Pinpoint the cell where the given text exists, returning its [X, Y] midpoint coordinate. 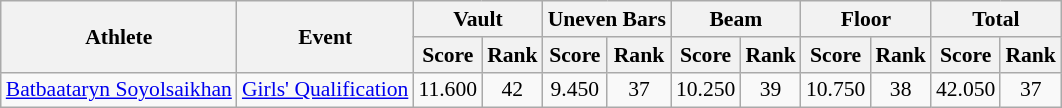
Athlete [119, 36]
42.050 [966, 90]
39 [770, 90]
Total [996, 19]
Event [325, 36]
42 [512, 90]
10.250 [706, 90]
Uneven Bars [607, 19]
11.600 [448, 90]
38 [900, 90]
Floor [866, 19]
Batbaataryn Soyolsaikhan [119, 90]
Vault [478, 19]
9.450 [575, 90]
Beam [736, 19]
10.750 [836, 90]
Girls' Qualification [325, 90]
